Detect which cell encompasses the target text, then output its (X, Y) center coordinate. 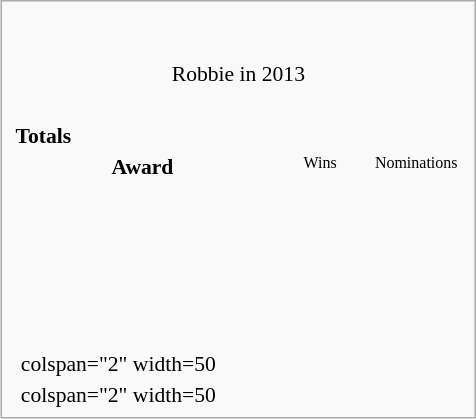
Nominations (416, 167)
Totals Award Wins Nominations (239, 218)
Robbie in 2013 (239, 49)
Totals (238, 135)
Wins (320, 167)
Award (142, 167)
